Determine the [x, y] coordinate at the center of the cell enclosing the given text.  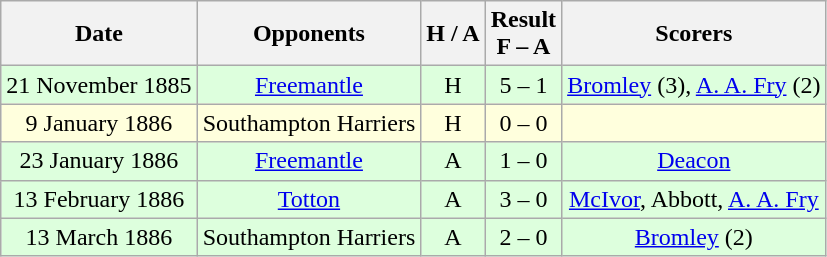
9 January 1886 [99, 123]
H / A [453, 34]
Date [99, 34]
23 January 1886 [99, 161]
13 February 1886 [99, 199]
13 March 1886 [99, 237]
1 – 0 [523, 161]
0 – 0 [523, 123]
Deacon [694, 161]
Bromley (2) [694, 237]
2 – 0 [523, 237]
Bromley (3), A. A. Fry (2) [694, 85]
Totton [309, 199]
21 November 1885 [99, 85]
5 – 1 [523, 85]
Scorers [694, 34]
ResultF – A [523, 34]
Opponents [309, 34]
3 – 0 [523, 199]
McIvor, Abbott, A. A. Fry [694, 199]
